Locate the cell with the specified text and output its [x, y] center coordinate. 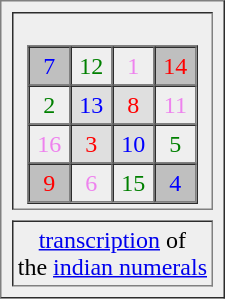
3 [91, 144]
2 [49, 106]
7 12 1 14 2 13 8 11 16 3 10 5 9 6 15 4 [112, 111]
1 [133, 66]
10 [133, 144]
5 [175, 144]
6 [91, 184]
13 [91, 106]
15 [133, 184]
12 [91, 66]
transcription ofthe indian numerals [112, 253]
4 [175, 184]
8 [133, 106]
9 [49, 184]
11 [175, 106]
16 [49, 144]
7 [49, 66]
14 [175, 66]
